Find where the given text appears and provide that cell's center as (x, y) coordinate. 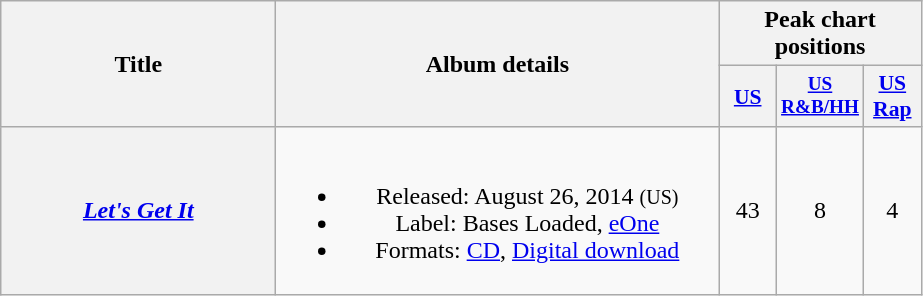
43 (748, 210)
4 (893, 210)
Title (138, 64)
USRap (893, 96)
Peak chart positions (820, 34)
Album details (498, 64)
US (748, 96)
8 (820, 210)
USR&B/HH (820, 96)
Released: August 26, 2014 (US)Label: Bases Loaded, eOneFormats: CD, Digital download (498, 210)
Let's Get It (138, 210)
